Find where the given text appears and provide that cell's center as (x, y) coordinate. 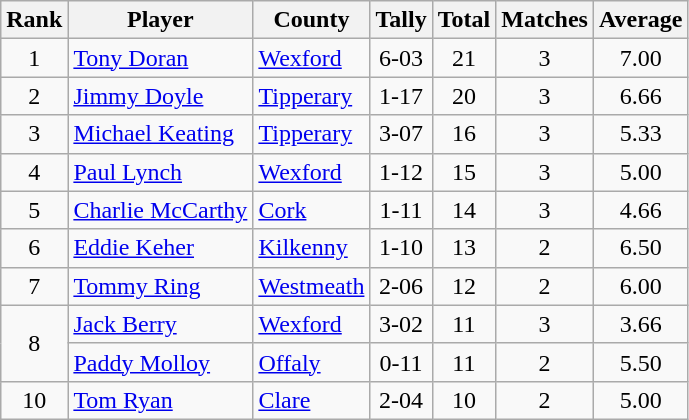
6 (34, 248)
Tom Ryan (160, 400)
Total (464, 20)
Tommy Ring (160, 286)
16 (464, 134)
Charlie McCarthy (160, 210)
Player (160, 20)
8 (34, 343)
Kilkenny (312, 248)
7 (34, 286)
6.50 (640, 248)
15 (464, 172)
1 (34, 58)
13 (464, 248)
20 (464, 96)
6-03 (401, 58)
5.33 (640, 134)
7.00 (640, 58)
12 (464, 286)
2-04 (401, 400)
Paul Lynch (160, 172)
1-11 (401, 210)
Tally (401, 20)
6.66 (640, 96)
Clare (312, 400)
Average (640, 20)
Jimmy Doyle (160, 96)
Rank (34, 20)
0-11 (401, 362)
1-10 (401, 248)
5 (34, 210)
Cork (312, 210)
3-02 (401, 324)
Jack Berry (160, 324)
Tony Doran (160, 58)
3.66 (640, 324)
2-06 (401, 286)
Michael Keating (160, 134)
Westmeath (312, 286)
3-07 (401, 134)
6.00 (640, 286)
Matches (545, 20)
Offaly (312, 362)
1-12 (401, 172)
1-17 (401, 96)
County (312, 20)
5.50 (640, 362)
Paddy Molloy (160, 362)
14 (464, 210)
4 (34, 172)
Eddie Keher (160, 248)
4.66 (640, 210)
21 (464, 58)
